Determine the [X, Y] coordinate at the center of the cell enclosing the given text.  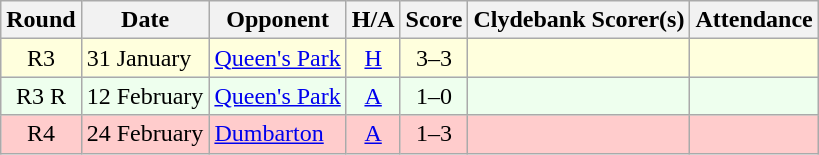
3–3 [434, 58]
H/A [373, 20]
12 February [145, 96]
1–0 [434, 96]
Round [41, 20]
Opponent [278, 20]
Attendance [754, 20]
1–3 [434, 134]
H [373, 58]
R3 [41, 58]
31 January [145, 58]
Dumbarton [278, 134]
Score [434, 20]
Date [145, 20]
R4 [41, 134]
Clydebank Scorer(s) [579, 20]
24 February [145, 134]
R3 R [41, 96]
